Find where the given text appears and provide that cell's center as (X, Y) coordinate. 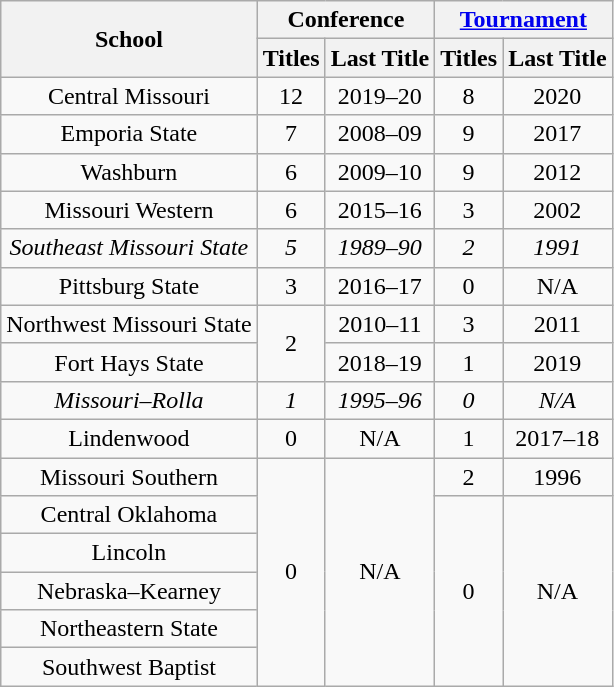
Fort Hays State (129, 362)
Washburn (129, 172)
2019 (558, 362)
Central Oklahoma (129, 515)
2008–09 (380, 134)
8 (469, 96)
Northeastern State (129, 629)
2002 (558, 210)
1995–96 (380, 400)
Southwest Baptist (129, 667)
Nebraska–Kearney (129, 591)
1996 (558, 477)
Lindenwood (129, 438)
2016–17 (380, 286)
2009–10 (380, 172)
2019–20 (380, 96)
School (129, 39)
2017 (558, 134)
Southeast Missouri State (129, 248)
2010–11 (380, 324)
Missouri–Rolla (129, 400)
Missouri Southern (129, 477)
Missouri Western (129, 210)
5 (291, 248)
1991 (558, 248)
2015–16 (380, 210)
1989–90 (380, 248)
Lincoln (129, 553)
Tournament (524, 20)
12 (291, 96)
Conference (346, 20)
Emporia State (129, 134)
2017–18 (558, 438)
Northwest Missouri State (129, 324)
2011 (558, 324)
7 (291, 134)
2012 (558, 172)
2018–19 (380, 362)
Central Missouri (129, 96)
2020 (558, 96)
Pittsburg State (129, 286)
